Search for the cell housing the specified text and yield its (x, y) center coordinate. 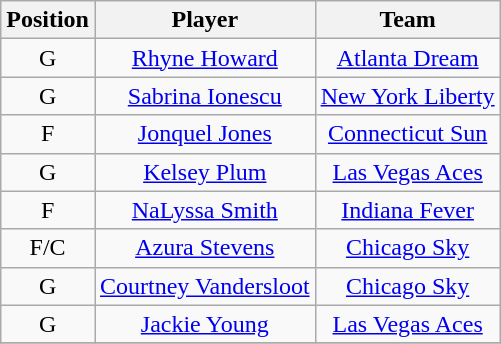
Indiana Fever (408, 210)
Connecticut Sun (408, 134)
Atlanta Dream (408, 58)
Courtney Vandersloot (204, 286)
Kelsey Plum (204, 172)
Team (408, 20)
Azura Stevens (204, 248)
NaLyssa Smith (204, 210)
Rhyne Howard (204, 58)
F/C (48, 248)
Jonquel Jones (204, 134)
Sabrina Ionescu (204, 96)
Position (48, 20)
New York Liberty (408, 96)
Jackie Young (204, 324)
Player (204, 20)
